Capture the cell that displays the provided text and extract its (x, y) central coordinate. 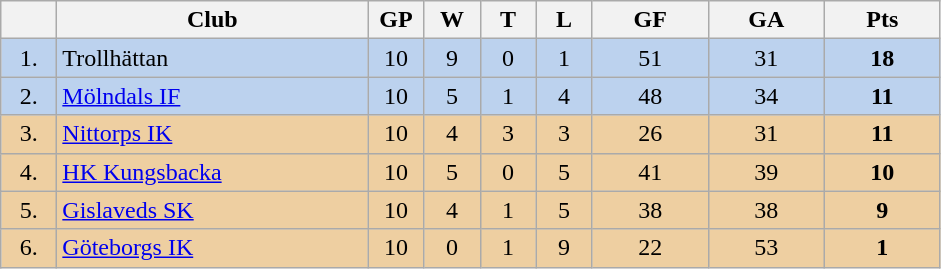
Göteborgs IK (212, 248)
41 (650, 172)
22 (650, 248)
1. (29, 58)
53 (766, 248)
T (508, 20)
2. (29, 96)
Mölndals IF (212, 96)
Trollhättan (212, 58)
GF (650, 20)
6. (29, 248)
48 (650, 96)
GP (396, 20)
Gislaveds SK (212, 210)
W (452, 20)
51 (650, 58)
5. (29, 210)
18 (882, 58)
Club (212, 20)
HK Kungsbacka (212, 172)
3. (29, 134)
34 (766, 96)
39 (766, 172)
L (564, 20)
GA (766, 20)
4. (29, 172)
Nittorps IK (212, 134)
Pts (882, 20)
26 (650, 134)
